Return (x, y) of the center of cell containing provided text 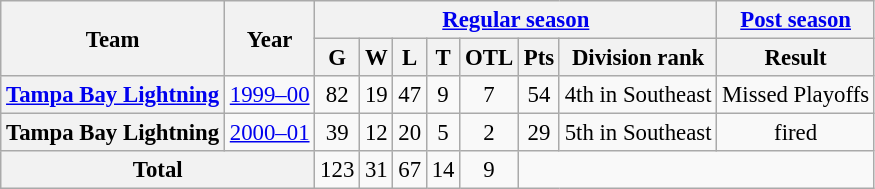
Post season (796, 20)
5 (442, 133)
12 (376, 133)
fired (796, 133)
123 (338, 170)
T (442, 58)
4th in Southeast (638, 95)
39 (338, 133)
67 (410, 170)
Team (113, 38)
29 (538, 133)
Regular season (516, 20)
Division rank (638, 58)
L (410, 58)
Missed Playoffs (796, 95)
5th in Southeast (638, 133)
19 (376, 95)
Result (796, 58)
Total (158, 170)
2 (490, 133)
47 (410, 95)
2000–01 (269, 133)
W (376, 58)
14 (442, 170)
7 (490, 95)
54 (538, 95)
82 (338, 95)
OTL (490, 58)
31 (376, 170)
20 (410, 133)
G (338, 58)
1999–00 (269, 95)
Year (269, 38)
Pts (538, 58)
